Identify which cell holds the provided text, then report its (X, Y) central coordinate. 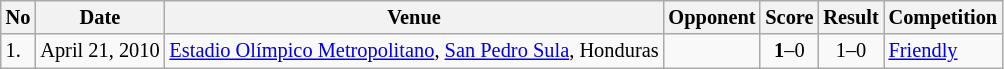
Friendly (943, 51)
1. (18, 51)
Score (789, 17)
Result (850, 17)
Competition (943, 17)
Opponent (712, 17)
Date (100, 17)
Estadio Olímpico Metropolitano, San Pedro Sula, Honduras (414, 51)
Venue (414, 17)
April 21, 2010 (100, 51)
No (18, 17)
